Search for the cell housing the specified text and yield its [X, Y] center coordinate. 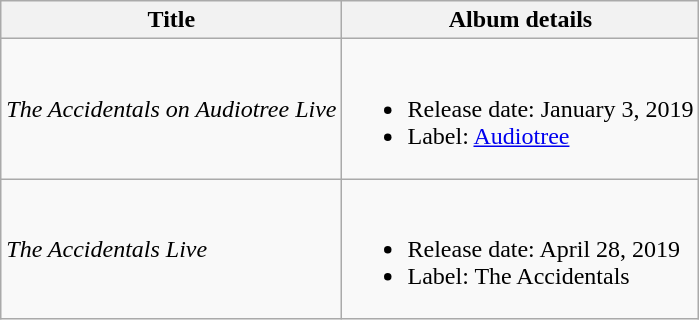
Release date: April 28, 2019Label: The Accidentals [520, 249]
Album details [520, 20]
The Accidentals Live [172, 249]
Release date: January 3, 2019Label: Audiotree [520, 109]
The Accidentals on Audiotree Live [172, 109]
Title [172, 20]
